Search for the cell housing the specified text and yield its [X, Y] center coordinate. 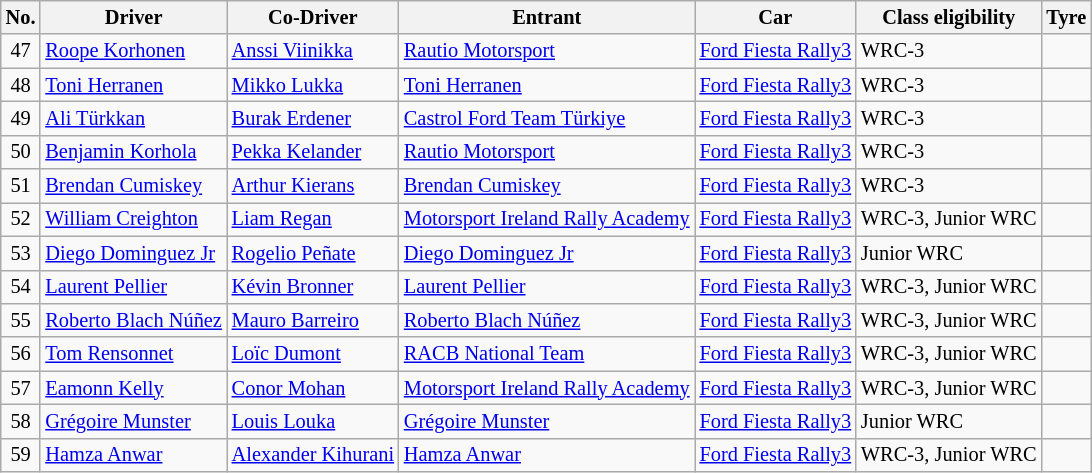
Mikko Lukka [313, 85]
William Creighton [133, 219]
48 [21, 85]
Loïc Dumont [313, 354]
58 [21, 421]
50 [21, 152]
RACB National Team [547, 354]
52 [21, 219]
54 [21, 287]
51 [21, 186]
49 [21, 118]
Kévin Bronner [313, 287]
No. [21, 17]
Anssi Viinikka [313, 51]
Mauro Barreiro [313, 320]
Roope Korhonen [133, 51]
Castrol Ford Team Türkiye [547, 118]
Car [776, 17]
Burak Erdener [313, 118]
Benjamin Korhola [133, 152]
Liam Regan [313, 219]
Pekka Kelander [313, 152]
Co-Driver [313, 17]
Eamonn Kelly [133, 388]
55 [21, 320]
Arthur Kierans [313, 186]
Tyre [1066, 17]
57 [21, 388]
Class eligibility [948, 17]
Conor Mohan [313, 388]
53 [21, 253]
Alexander Kihurani [313, 455]
56 [21, 354]
59 [21, 455]
Driver [133, 17]
Louis Louka [313, 421]
47 [21, 51]
Ali Türkkan [133, 118]
Entrant [547, 17]
Rogelio Peñate [313, 253]
Tom Rensonnet [133, 354]
